Return (X, Y) of the center of cell containing provided text 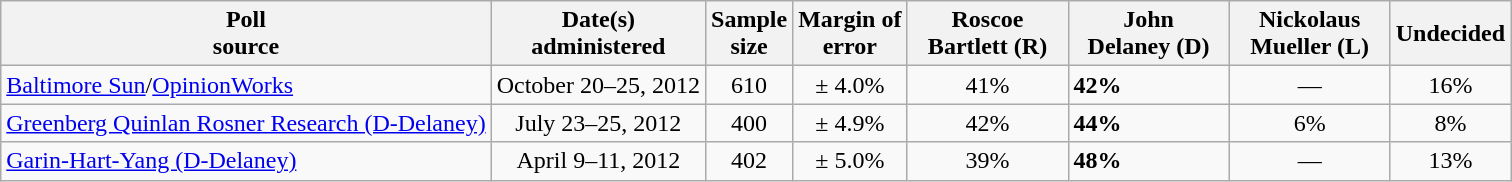
JohnDelaney (D) (1148, 34)
610 (750, 85)
44% (1148, 123)
8% (1450, 123)
± 4.9% (850, 123)
Samplesize (750, 34)
± 5.0% (850, 161)
RoscoeBartlett (R) (988, 34)
NickolausMueller (L) (1310, 34)
Margin oferror (850, 34)
Pollsource (246, 34)
± 4.0% (850, 85)
October 20–25, 2012 (598, 85)
Undecided (1450, 34)
Date(s)administered (598, 34)
400 (750, 123)
July 23–25, 2012 (598, 123)
41% (988, 85)
April 9–11, 2012 (598, 161)
Greenberg Quinlan Rosner Research (D-Delaney) (246, 123)
48% (1148, 161)
Garin-Hart-Yang (D-Delaney) (246, 161)
6% (1310, 123)
39% (988, 161)
402 (750, 161)
Baltimore Sun/OpinionWorks (246, 85)
16% (1450, 85)
13% (1450, 161)
